Output the [x, y] coordinate of the center of the cell containing the given text.  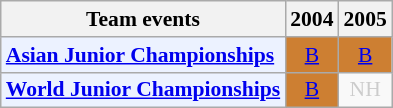
2005 [366, 19]
Team events [143, 19]
Asian Junior Championships [143, 55]
World Junior Championships [143, 90]
2004 [312, 19]
NH [366, 90]
